Return (X, Y) of the center of cell containing provided text 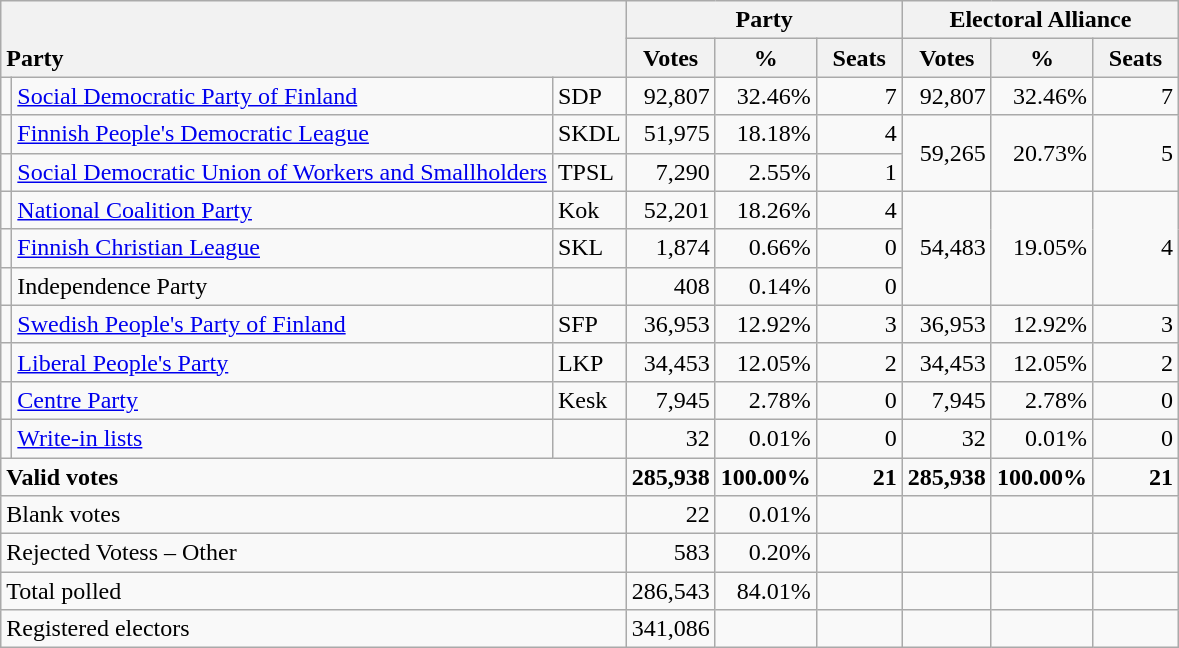
Registered electors (314, 629)
SKL (589, 248)
59,265 (946, 153)
286,543 (670, 591)
Centre Party (282, 400)
Valid votes (314, 477)
0.20% (766, 553)
0.14% (766, 286)
Independence Party (282, 286)
51,975 (670, 134)
22 (670, 515)
84.01% (766, 591)
583 (670, 553)
18.18% (766, 134)
19.05% (1042, 248)
54,483 (946, 248)
20.73% (1042, 153)
408 (670, 286)
National Coalition Party (282, 210)
Write-in lists (282, 438)
Kesk (589, 400)
Social Democratic Union of Workers and Smallholders (282, 172)
Social Democratic Party of Finland (282, 96)
5 (1135, 153)
1 (859, 172)
1,874 (670, 248)
SFP (589, 324)
7,290 (670, 172)
341,086 (670, 629)
Kok (589, 210)
LKP (589, 362)
Finnish People's Democratic League (282, 134)
Blank votes (314, 515)
2.55% (766, 172)
Liberal People's Party (282, 362)
Swedish People's Party of Finland (282, 324)
18.26% (766, 210)
0.66% (766, 248)
Electoral Alliance (1040, 20)
SKDL (589, 134)
52,201 (670, 210)
Total polled (314, 591)
SDP (589, 96)
Finnish Christian League (282, 248)
Rejected Votess – Other (314, 553)
TPSL (589, 172)
